Pinpoint the cell where the given text exists, returning its (X, Y) midpoint coordinate. 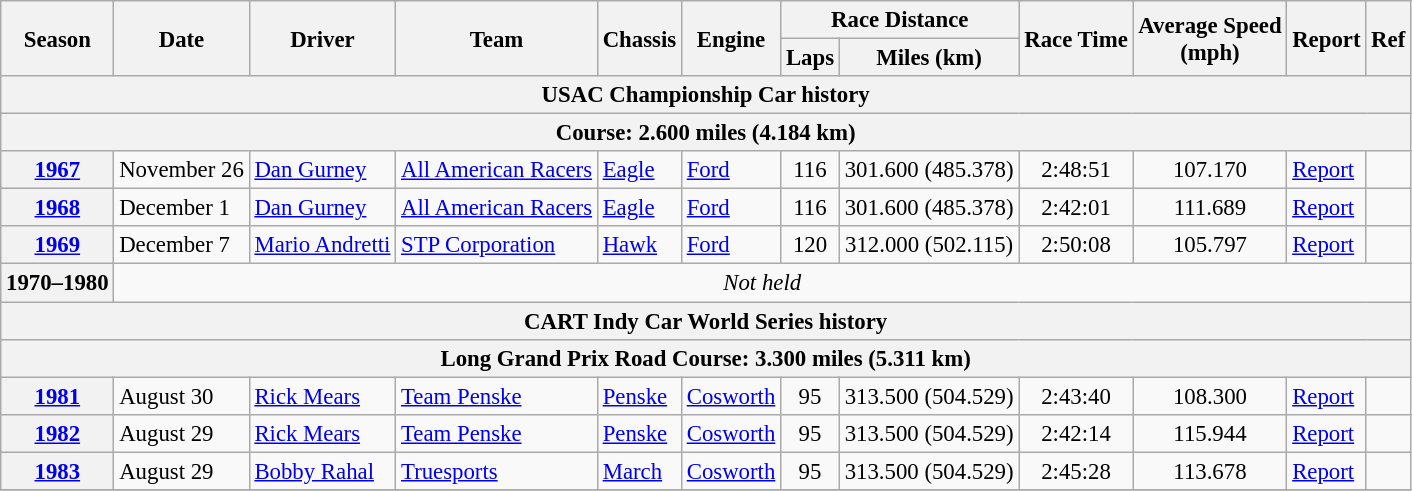
1969 (58, 245)
Driver (322, 38)
105.797 (1210, 245)
2:42:14 (1076, 433)
2:50:08 (1076, 245)
108.300 (1210, 396)
Hawk (639, 245)
1983 (58, 471)
2:48:51 (1076, 170)
115.944 (1210, 433)
113.678 (1210, 471)
Long Grand Prix Road Course: 3.300 miles (5.311 km) (706, 358)
Truesports (497, 471)
Course: 2.600 miles (4.184 km) (706, 133)
Race Distance (900, 20)
Laps (810, 58)
1970–1980 (58, 283)
312.000 (502.115) (929, 245)
2:45:28 (1076, 471)
Team (497, 38)
December 7 (182, 245)
Engine (730, 38)
STP Corporation (497, 245)
1981 (58, 396)
USAC Championship Car history (706, 95)
December 1 (182, 208)
Average Speed(mph) (1210, 38)
Bobby Rahal (322, 471)
Miles (km) (929, 58)
November 26 (182, 170)
1968 (58, 208)
Chassis (639, 38)
Not held (762, 283)
August 30 (182, 396)
111.689 (1210, 208)
Date (182, 38)
2:42:01 (1076, 208)
Season (58, 38)
107.170 (1210, 170)
CART Indy Car World Series history (706, 321)
2:43:40 (1076, 396)
1982 (58, 433)
Race Time (1076, 38)
1967 (58, 170)
Ref (1388, 38)
Mario Andretti (322, 245)
120 (810, 245)
March (639, 471)
